Return the [x, y] coordinate for the center point of the cell that contains the specified text.  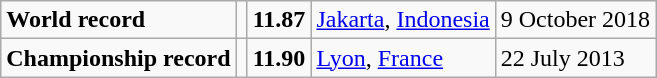
Jakarta, Indonesia [403, 20]
11.90 [279, 58]
World record [118, 20]
22 July 2013 [575, 58]
11.87 [279, 20]
Championship record [118, 58]
Lyon, France [403, 58]
9 October 2018 [575, 20]
